Output the (X, Y) coordinate of the center of the cell containing the given text.  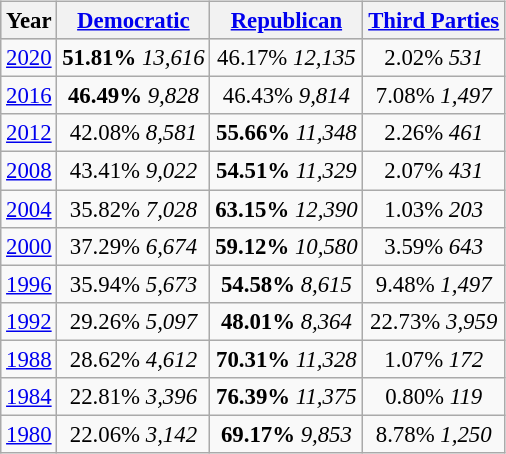
22.06% 3,142 (134, 434)
Year (29, 21)
1984 (29, 396)
3.59% 643 (434, 246)
Third Parties (434, 21)
1.07% 172 (434, 359)
7.08% 1,497 (434, 96)
29.26% 5,097 (134, 321)
46.17% 12,135 (286, 58)
2004 (29, 209)
54.58% 8,615 (286, 284)
37.29% 6,674 (134, 246)
43.41% 9,022 (134, 171)
22.81% 3,396 (134, 396)
46.43% 9,814 (286, 96)
1980 (29, 434)
46.49% 9,828 (134, 96)
1996 (29, 284)
2.26% 461 (434, 133)
2.02% 531 (434, 58)
2016 (29, 96)
Democratic (134, 21)
35.82% 7,028 (134, 209)
55.66% 11,348 (286, 133)
9.48% 1,497 (434, 284)
54.51% 11,329 (286, 171)
8.78% 1,250 (434, 434)
63.15% 12,390 (286, 209)
1992 (29, 321)
59.12% 10,580 (286, 246)
1988 (29, 359)
2008 (29, 171)
28.62% 4,612 (134, 359)
35.94% 5,673 (134, 284)
0.80% 119 (434, 396)
2.07% 431 (434, 171)
69.17% 9,853 (286, 434)
42.08% 8,581 (134, 133)
48.01% 8,364 (286, 321)
51.81% 13,616 (134, 58)
76.39% 11,375 (286, 396)
2020 (29, 58)
22.73% 3,959 (434, 321)
70.31% 11,328 (286, 359)
2012 (29, 133)
2000 (29, 246)
Republican (286, 21)
1.03% 203 (434, 209)
